Output the [x, y] coordinate of the center of the cell containing the given text.  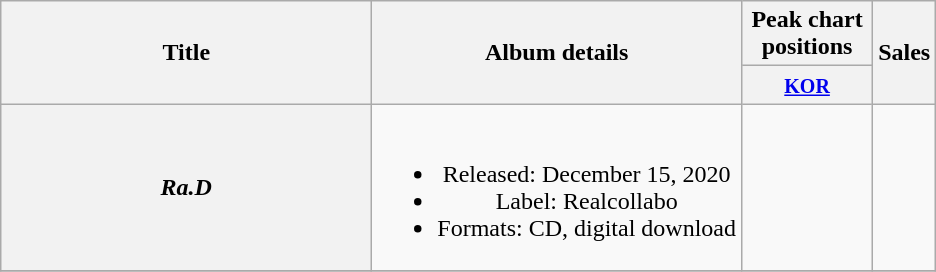
Ra.D [186, 188]
Album details [557, 52]
Title [186, 52]
Peak chart positions [808, 34]
KOR [808, 85]
Released: December 15, 2020Label: RealcollaboFormats: CD, digital download [557, 188]
Sales [904, 52]
